Locate the cell with the specified text and output its (x, y) center coordinate. 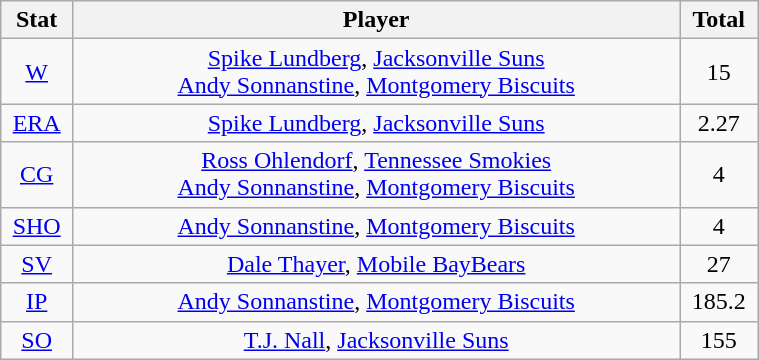
Dale Thayer, Mobile BayBears (376, 264)
Spike Lundberg, Jacksonville Suns (376, 123)
SHO (37, 226)
155 (719, 340)
185.2 (719, 302)
Total (719, 20)
W (37, 72)
Stat (37, 20)
SO (37, 340)
27 (719, 264)
IP (37, 302)
2.27 (719, 123)
Spike Lundberg, Jacksonville Suns Andy Sonnanstine, Montgomery Biscuits (376, 72)
15 (719, 72)
ERA (37, 123)
Ross Ohlendorf, Tennessee Smokies Andy Sonnanstine, Montgomery Biscuits (376, 174)
Player (376, 20)
T.J. Nall, Jacksonville Suns (376, 340)
CG (37, 174)
SV (37, 264)
